Provide the (x, y) coordinate of the cell's center where the given text is located.  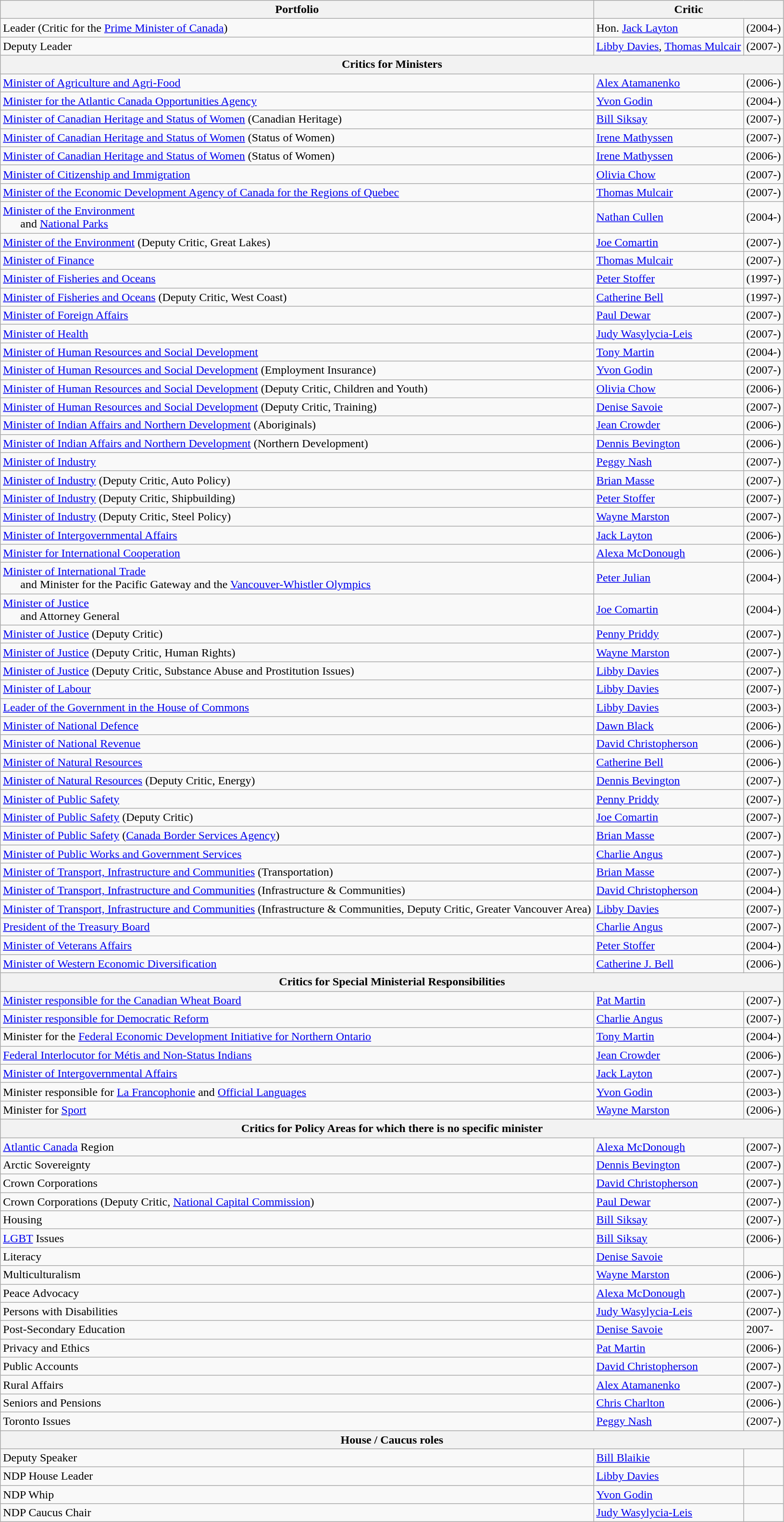
Minister of Industry (Deputy Critic, Shipbuilding) (297, 498)
Minister for the Atlantic Canada Opportunities Agency (297, 101)
Minister of Fisheries and Oceans (Deputy Critic, West Coast) (297, 297)
Crown Corporations (297, 1183)
House / Caucus roles (392, 1439)
Literacy (297, 1257)
Minister of Labour (297, 689)
Public Accounts (297, 1366)
Critics for Policy Areas for which there is no specific minister (392, 1128)
Catherine J. Bell (669, 964)
Minister of Justice (Deputy Critic, Substance Abuse and Prostitution Issues) (297, 671)
Bill Blaikie (669, 1458)
Deputy Speaker (297, 1458)
Minister of the Environment (Deputy Critic, Great Lakes) (297, 242)
Minister of Veterans Affairs (297, 945)
Minister for the Federal Economic Development Initiative for Northern Ontario (297, 1037)
Minister of Health (297, 334)
Minister of the Environment and National Parks (297, 217)
Minister of Human Resources and Social Development (Employment Insurance) (297, 370)
2007- (763, 1330)
Persons with Disabilities (297, 1311)
Minister of National Defence (297, 726)
Multiculturalism (297, 1275)
Peter Julian (669, 578)
Leader (Critic for the Prime Minister of Canada) (297, 28)
Minister of Human Resources and Social Development (Deputy Critic, Training) (297, 407)
Minister of Natural Resources (Deputy Critic, Energy) (297, 780)
Minister of Human Resources and Social Development (297, 352)
Minister of Industry (297, 462)
Minister of Industry (Deputy Critic, Auto Policy) (297, 480)
Peace Advocacy (297, 1293)
Critic (688, 10)
Toronto Issues (297, 1421)
Seniors and Pensions (297, 1403)
Minister of Public Safety (297, 799)
Minister of Industry (Deputy Critic, Steel Policy) (297, 516)
Hon. Jack Layton (669, 28)
Minister responsible for Democratic Reform (297, 1019)
Federal Interlocutor for Métis and Non-Status Indians (297, 1055)
Minister of National Revenue (297, 744)
Rural Affairs (297, 1384)
Chris Charlton (669, 1403)
NDP Caucus Chair (297, 1513)
Deputy Leader (297, 46)
Privacy and Ethics (297, 1348)
NDP Whip (297, 1495)
Minister of Fisheries and Oceans (297, 279)
Atlantic Canada Region (297, 1147)
Minister for International Cooperation (297, 553)
Minister of Canadian Heritage and Status of Women (Canadian Heritage) (297, 119)
Minister of Indian Affairs and Northern Development (Northern Development) (297, 443)
Arctic Sovereignty (297, 1165)
Minister of Foreign Affairs (297, 315)
Minister of Agriculture and Agri-Food (297, 83)
Dawn Black (669, 726)
Minister for Sport (297, 1110)
Libby Davies, Thomas Mulcair (669, 46)
Minister of Western Economic Diversification (297, 964)
Crown Corporations (Deputy Critic, National Capital Commission) (297, 1202)
Minister of Indian Affairs and Northern Development (Aboriginals) (297, 425)
Minister of Transport, Infrastructure and Communities (Transportation) (297, 872)
Minister of the Economic Development Agency of Canada for the Regions of Quebec (297, 192)
Minister of Finance (297, 261)
Minister of Justice and Attorney General (297, 610)
Minister of Transport, Infrastructure and Communities (Infrastructure & Communities) (297, 891)
Minister of Public Safety (Deputy Critic) (297, 817)
Critics for Ministers (392, 64)
Minister of Human Resources and Social Development (Deputy Critic, Children and Youth) (297, 389)
Post-Secondary Education (297, 1330)
Minister of Transport, Infrastructure and Communities (Infrastructure & Communities, Deputy Critic, Greater Vancouver Area) (297, 909)
Housing (297, 1220)
Minister responsible for La Francophonie and Official Languages (297, 1092)
NDP House Leader (297, 1476)
Portfolio (297, 10)
Minister of Citizenship and Immigration (297, 174)
Leader of the Government in the House of Commons (297, 707)
Minister of Public Works and Government Services (297, 854)
Minister of Justice (Deputy Critic) (297, 634)
Minister of Natural Resources (297, 762)
Minister of Justice (Deputy Critic, Human Rights) (297, 653)
Nathan Cullen (669, 217)
Minister responsible for the Canadian Wheat Board (297, 1000)
President of the Treasury Board (297, 927)
Critics for Special Ministerial Responsibilities (392, 982)
Minister of Public Safety (Canada Border Services Agency) (297, 835)
Minister of International Trade and Minister for the Pacific Gateway and the Vancouver-Whistler Olympics (297, 578)
LGBT Issues (297, 1238)
